Find where the given text appears and provide that cell's center as [X, Y] coordinate. 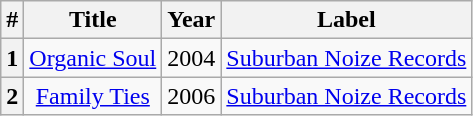
Family Ties [93, 96]
Year [192, 20]
2 [12, 96]
2006 [192, 96]
Organic Soul [93, 58]
2004 [192, 58]
Label [346, 20]
1 [12, 58]
Title [93, 20]
# [12, 20]
